Provide the [X, Y] coordinate of the cell's center where the given text is located.  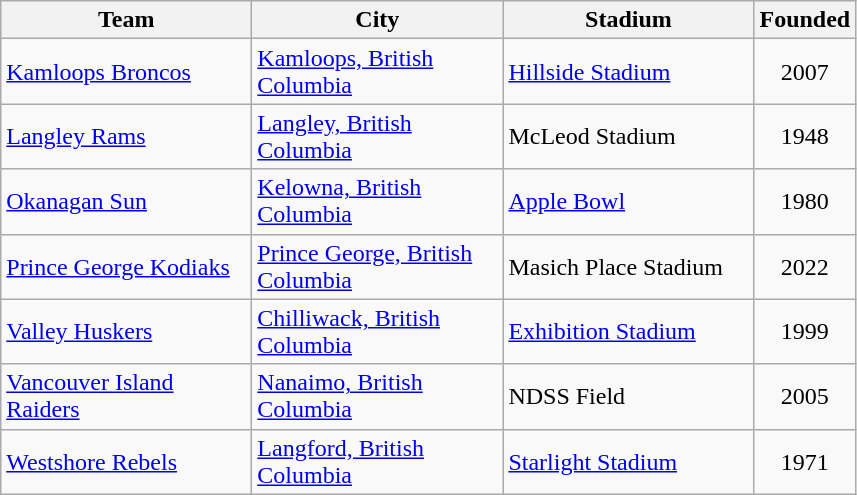
Apple Bowl [628, 202]
Founded [805, 20]
Hillside Stadium [628, 72]
Valley Huskers [126, 332]
Langley Rams [126, 136]
Langford, British Columbia [378, 462]
Starlight Stadium [628, 462]
1971 [805, 462]
2007 [805, 72]
Exhibition Stadium [628, 332]
Stadium [628, 20]
Chilliwack, British Columbia [378, 332]
2022 [805, 266]
Team [126, 20]
McLeod Stadium [628, 136]
City [378, 20]
1999 [805, 332]
Prince George Kodiaks [126, 266]
Vancouver Island Raiders [126, 396]
Kamloops, British Columbia [378, 72]
Masich Place Stadium [628, 266]
NDSS Field [628, 396]
Kelowna, British Columbia [378, 202]
2005 [805, 396]
Langley, British Columbia [378, 136]
Kamloops Broncos [126, 72]
1948 [805, 136]
Prince George, British Columbia [378, 266]
Okanagan Sun [126, 202]
1980 [805, 202]
Nanaimo, British Columbia [378, 396]
Westshore Rebels [126, 462]
